Extract the (x, y) coordinate from the center of the cell holding the provided text.  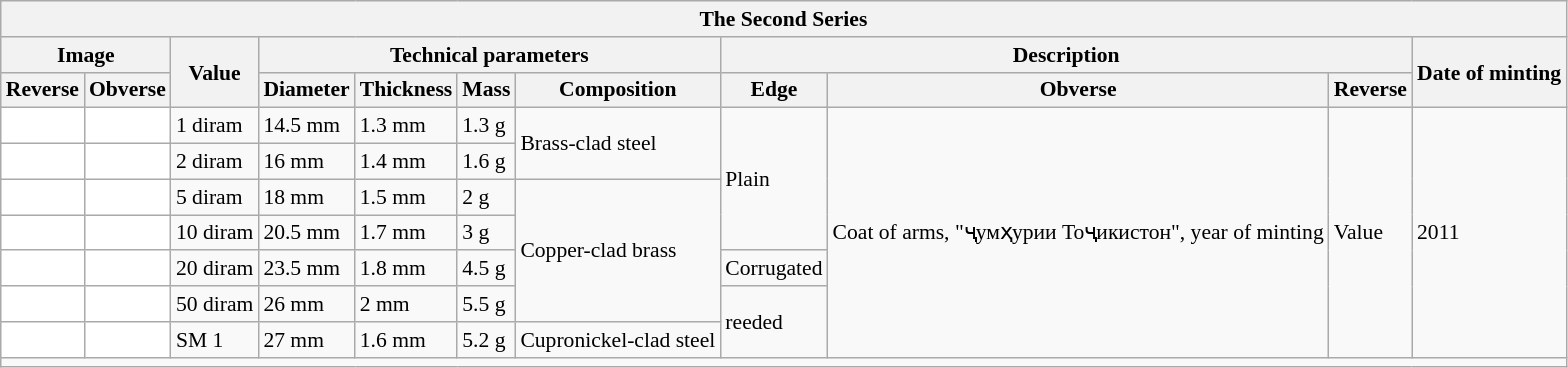
3 g (486, 233)
2011 (1489, 232)
Cupronickel-clad steel (618, 340)
Plain (774, 179)
5.2 g (486, 340)
20 diram (214, 269)
1.6 g (486, 162)
Technical parameters (489, 55)
50 diram (214, 304)
5 diram (214, 197)
1.3 g (486, 126)
2 diram (214, 162)
Thickness (406, 90)
reeded (774, 322)
1.4 mm (406, 162)
Mass (486, 90)
Image (86, 55)
14.5 mm (306, 126)
2 mm (406, 304)
Copper-clad brass (618, 250)
Coat of arms, "ҷумҳурии Тоҷикистон", year of minting (1078, 232)
18 mm (306, 197)
Corrugated (774, 269)
The Second Series (784, 19)
Diameter (306, 90)
SM 1 (214, 340)
23.5 mm (306, 269)
Date of minting (1489, 72)
1.7 mm (406, 233)
1.3 mm (406, 126)
2 g (486, 197)
5.5 g (486, 304)
1 diram (214, 126)
1.6 mm (406, 340)
Edge (774, 90)
26 mm (306, 304)
27 mm (306, 340)
Brass-clad steel (618, 144)
10 diram (214, 233)
16 mm (306, 162)
4.5 g (486, 269)
20.5 mm (306, 233)
1.8 mm (406, 269)
Composition (618, 90)
1.5 mm (406, 197)
Description (1066, 55)
